Locate the cell with the specified text and output its [x, y] center coordinate. 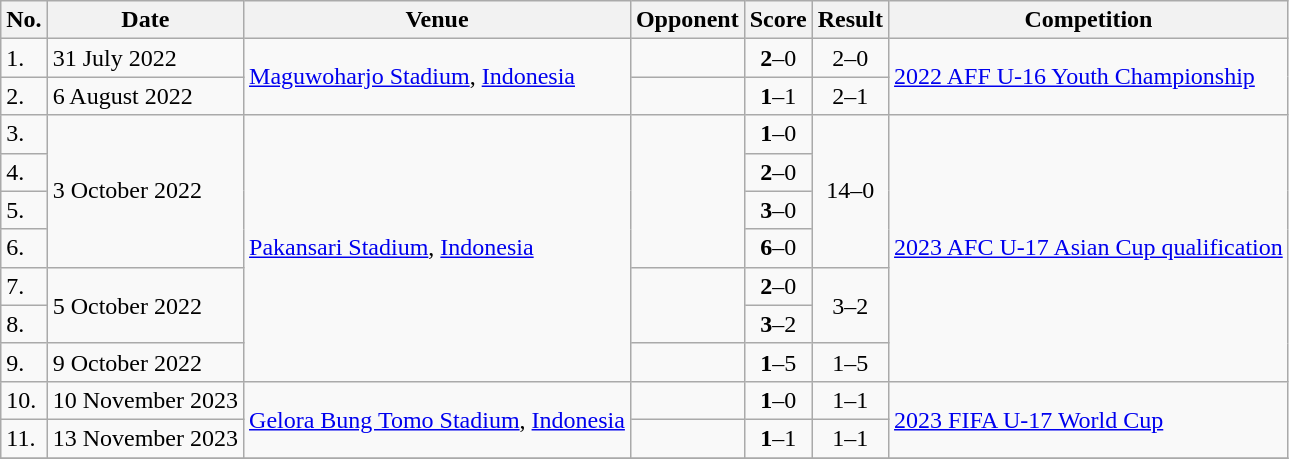
Gelora Bung Tomo Stadium, Indonesia [438, 419]
5. [24, 210]
1. [24, 58]
2023 FIFA U-17 World Cup [1089, 419]
3. [24, 134]
14–0 [850, 191]
2023 AFC U-17 Asian Cup qualification [1089, 248]
8. [24, 324]
6–0 [778, 248]
5 October 2022 [145, 305]
9 October 2022 [145, 362]
4. [24, 172]
Venue [438, 20]
Maguwoharjo Stadium, Indonesia [438, 77]
Opponent [687, 20]
13 November 2023 [145, 438]
2022 AFF U-16 Youth Championship [1089, 77]
31 July 2022 [145, 58]
Date [145, 20]
Score [778, 20]
6. [24, 248]
3–0 [778, 210]
3 October 2022 [145, 191]
2–1 [850, 96]
10 November 2023 [145, 400]
10. [24, 400]
Competition [1089, 20]
7. [24, 286]
Pakansari Stadium, Indonesia [438, 248]
11. [24, 438]
Result [850, 20]
9. [24, 362]
No. [24, 20]
2. [24, 96]
6 August 2022 [145, 96]
